Search for the cell housing the specified text and yield its (x, y) center coordinate. 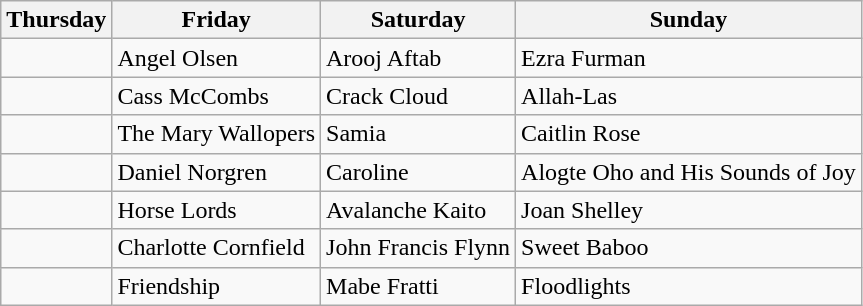
Cass McCombs (216, 96)
The Mary Wallopers (216, 134)
Caroline (418, 172)
Saturday (418, 20)
Samia (418, 134)
Horse Lords (216, 210)
Mabe Fratti (418, 286)
Sunday (689, 20)
Arooj Aftab (418, 58)
Avalanche Kaito (418, 210)
Joan Shelley (689, 210)
Friday (216, 20)
Allah-Las (689, 96)
Sweet Baboo (689, 248)
Thursday (56, 20)
Ezra Furman (689, 58)
Floodlights (689, 286)
Angel Olsen (216, 58)
Charlotte Cornfield (216, 248)
Alogte Oho and His Sounds of Joy (689, 172)
Caitlin Rose (689, 134)
Friendship (216, 286)
Daniel Norgren (216, 172)
Crack Cloud (418, 96)
John Francis Flynn (418, 248)
